Capture the cell that displays the provided text and extract its (x, y) central coordinate. 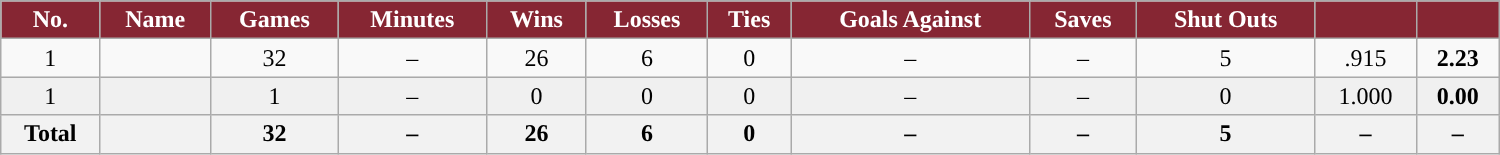
Losses (646, 20)
Games (275, 20)
2.23 (1458, 58)
Total (50, 134)
.915 (1366, 58)
Goals Against (910, 20)
1.000 (1366, 96)
Saves (1084, 20)
Ties (750, 20)
Shut Outs (1226, 20)
Name (156, 20)
No. (50, 20)
Wins (536, 20)
0.00 (1458, 96)
Minutes (412, 20)
